For the text-containing cell, return its midpoint in [x, y] coordinate format. 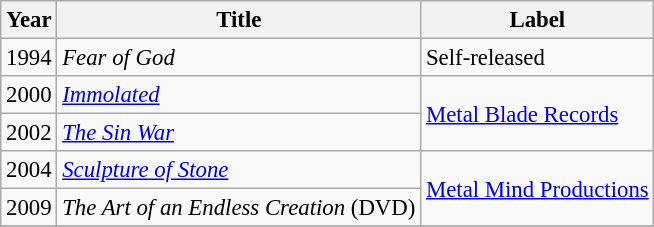
Immolated [239, 95]
The Sin War [239, 133]
Sculpture of Stone [239, 170]
2004 [29, 170]
Label [538, 20]
2002 [29, 133]
Metal Mind Productions [538, 188]
Fear of God [239, 58]
1994 [29, 58]
The Art of an Endless Creation (DVD) [239, 208]
Title [239, 20]
Year [29, 20]
Self-released [538, 58]
2009 [29, 208]
2000 [29, 95]
Metal Blade Records [538, 114]
